Determine the [X, Y] coordinate at the center of the cell enclosing the given text.  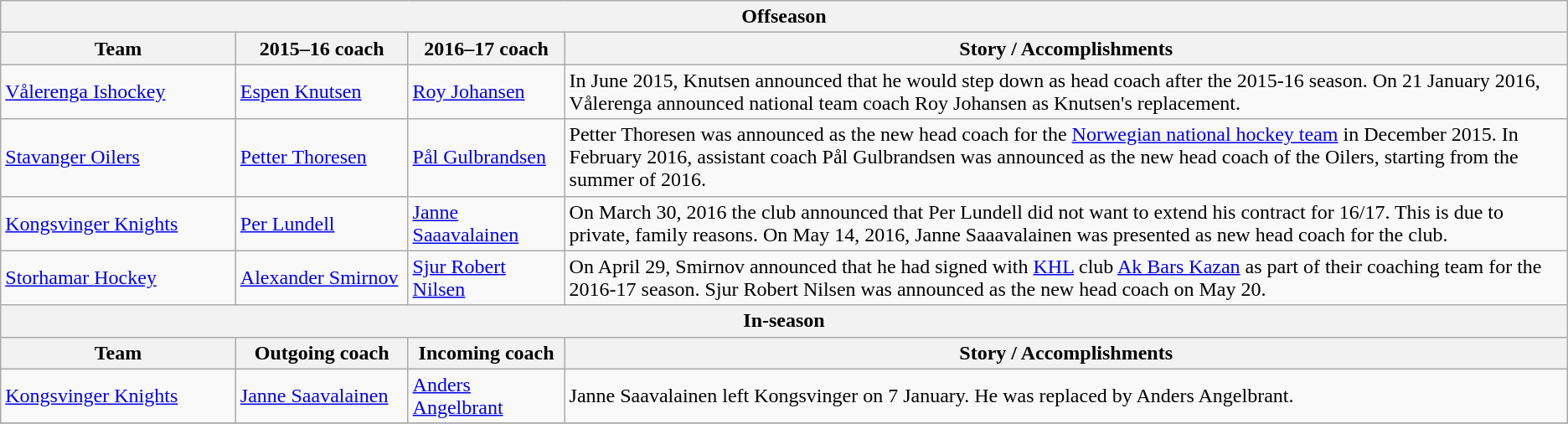
Alexander Smirnov [322, 278]
Janne Saaavalainen [486, 223]
Offseason [784, 17]
Stavanger Oilers [119, 158]
Espen Knutsen [322, 92]
In-season [784, 321]
2016–17 coach [486, 49]
Janne Saavalainen left Kongsvinger on 7 January. He was replaced by Anders Angelbrant. [1065, 396]
Roy Johansen [486, 92]
Pål Gulbrandsen [486, 158]
Vålerenga Ishockey [119, 92]
Petter Thoresen [322, 158]
Janne Saavalainen [322, 396]
Incoming coach [486, 353]
Anders Angelbrant [486, 396]
Outgoing coach [322, 353]
Per Lundell [322, 223]
Storhamar Hockey [119, 278]
Sjur Robert Nilsen [486, 278]
2015–16 coach [322, 49]
